Capture the cell that displays the provided text and extract its [x, y] central coordinate. 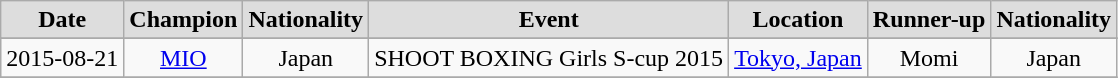
Location [798, 20]
2015-08-21 [62, 58]
Momi [929, 58]
Event [549, 20]
Champion [184, 20]
MIO [184, 58]
SHOOT BOXING Girls S-cup 2015 [549, 58]
Tokyo, Japan [798, 58]
Date [62, 20]
Runner-up [929, 20]
